For the text-containing cell, return its midpoint in [x, y] coordinate format. 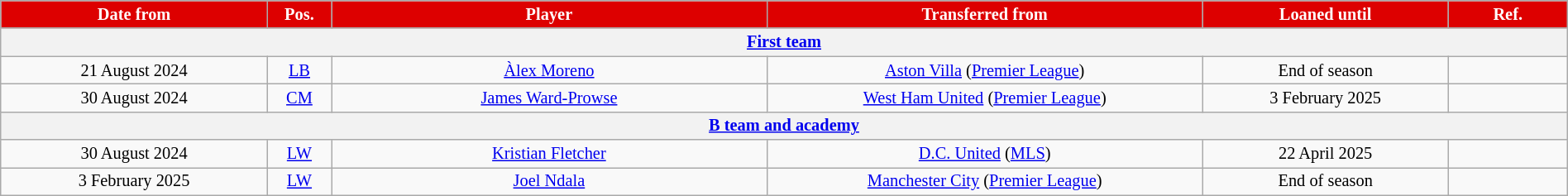
B team and academy [784, 126]
Kristian Fletcher [549, 154]
Pos. [299, 14]
Date from [134, 14]
LB [299, 70]
21 August 2024 [134, 70]
Aston Villa (Premier League) [984, 70]
West Ham United (Premier League) [984, 98]
Joel Ndala [549, 181]
22 April 2025 [1325, 154]
Transferred from [984, 14]
D.C. United (MLS) [984, 154]
Manchester City (Premier League) [984, 181]
James Ward-Prowse [549, 98]
Loaned until [1325, 14]
CM [299, 98]
Ref. [1508, 14]
First team [784, 42]
Àlex Moreno [549, 70]
Player [549, 14]
